Detect which cell encompasses the target text, then output its [x, y] center coordinate. 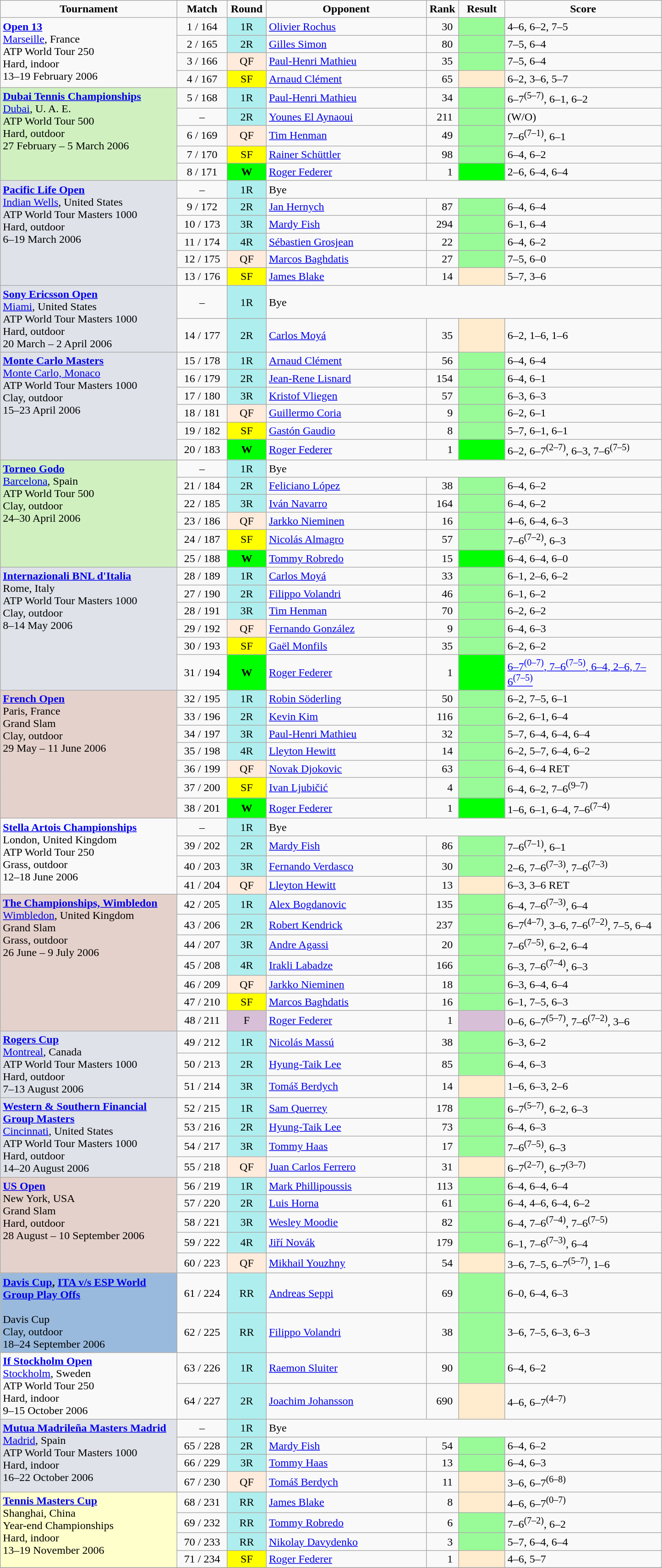
63 / 226 [202, 1368]
38 / 201 [202, 808]
6–4, 6–4, 6–0 [583, 558]
36 / 199 [202, 769]
5–7, 6–4, 6–4, 6–4 [583, 734]
54 / 217 [202, 1146]
166 [443, 966]
17 [443, 1146]
Iván Navarro [346, 503]
1 / 164 [202, 27]
Stella Artois ChampionshipsLondon, United KingdomATP World Tour 250Grass, outdoor12–18 June 2006 [89, 856]
47 / 210 [202, 1002]
20 / 183 [202, 450]
56 / 219 [202, 1186]
4–6, 6–7(4–7) [583, 1402]
Sébastien Grosjean [346, 242]
37 / 200 [202, 788]
Mikhail Youzhny [346, 1263]
Kevin Kim [346, 716]
9 / 172 [202, 207]
6–4, 7–6(7–3), 6–4 [583, 904]
6–2, 6–1 [583, 413]
6–7(5–7), 6–2, 6–3 [583, 1109]
27 [443, 259]
Nicolás Massú [346, 1042]
49 / 212 [202, 1042]
50 / 213 [202, 1065]
11 / 174 [202, 242]
4 / 167 [202, 79]
66 / 229 [202, 1463]
Gilles Simon [346, 44]
24 / 187 [202, 540]
6–4, 4–6, 6–4, 6–2 [583, 1203]
69 / 232 [202, 1523]
6–7(4–7), 3–6, 7–6(7–2), 7–5, 6–4 [583, 924]
1–6, 6–3, 2–6 [583, 1087]
6–1, 2–6, 6–2 [583, 576]
Guillermo Coria [346, 413]
178 [443, 1109]
2–6, 6–4, 6–4 [583, 172]
32 / 195 [202, 699]
60 / 223 [202, 1263]
Open 13Marseille, FranceATP World Tour 250Hard, indoor13–19 February 2006 [89, 53]
6–2, 3–6, 5–7 [583, 79]
Jan Hernych [346, 207]
Alex Bogdanovic [346, 904]
34 [443, 98]
50 [443, 699]
4–6, 6–4, 6–3 [583, 521]
4–6, 5–7 [583, 1559]
Result [482, 9]
80 [443, 44]
32 [443, 734]
3–6, 7–5, 6–3, 6–3 [583, 1333]
87 [443, 207]
Fernando Verdasco [346, 867]
Western & Southern Financial Group MastersCincinnati, United StatesATP World Tour Masters 1000Hard, outdoor14–20 August 2006 [89, 1138]
3–6, 6–7(6–8) [583, 1482]
Torneo GodoBarcelona, SpainATP World Tour 500Clay, outdoor24–30 April 2006 [89, 514]
6–7(0–7), 7–6(7–5), 6–4, 2–6, 7–6(7–5) [583, 672]
Fernando González [346, 628]
6 [443, 1523]
6–1, 6–2 [583, 594]
4–6, 6–2, 7–5 [583, 27]
Jiří Novák [346, 1242]
63 [443, 769]
70 [443, 611]
Nikolay Davydenko [346, 1541]
57 / 220 [202, 1203]
Andre Agassi [346, 945]
113 [443, 1186]
Robert Kendrick [346, 924]
Sam Querrey [346, 1109]
6–4, 6–2, 7–6(9–7) [583, 788]
5–7, 6–1, 6–1 [583, 431]
17 / 180 [202, 396]
6–3, 6–4, 6–4 [583, 984]
7–6(7–5), 6–2, 6–4 [583, 945]
71 / 234 [202, 1559]
Younes El Aynaoui [346, 117]
2 / 165 [202, 44]
Pacific Life OpenIndian Wells, United StatesATP World Tour Masters 1000Hard, outdoor6–19 March 2006 [89, 233]
61 [443, 1203]
6–1, 7–6(7–3), 6–4 [583, 1242]
US OpenNew York, USAGrand SlamHard, outdoor28 August – 10 September 2006 [89, 1225]
Nicolás Almagro [346, 540]
33 / 196 [202, 716]
7–6(7–2), 6–2 [583, 1523]
Olivier Rochus [346, 27]
22 [443, 242]
154 [443, 378]
Irakli Labadze [346, 966]
28 / 191 [202, 611]
6–2, 5–7, 6–4, 6–2 [583, 751]
15 / 178 [202, 361]
21 / 184 [202, 486]
Wesley Moodie [346, 1222]
179 [443, 1242]
53 / 216 [202, 1127]
10 / 173 [202, 224]
6–4, 6–4 RET [583, 769]
Ivan Ljubičić [346, 788]
25 / 188 [202, 558]
Score [583, 9]
8 / 171 [202, 172]
61 / 224 [202, 1293]
48 / 211 [202, 1021]
Juan Carlos Ferrero [346, 1167]
30 / 193 [202, 646]
40 / 203 [202, 867]
6–4, 6–4, 6–4 [583, 1186]
56 [443, 361]
29 / 192 [202, 628]
33 [443, 576]
6–3, 3–6 RET [583, 885]
31 [443, 1167]
116 [443, 716]
64 / 227 [202, 1402]
Davis Cup, ITA v/s ESP World Group Play Offs Davis Cup Clay, outdoor 18–24 September 2006 [89, 1313]
41 / 204 [202, 885]
52 / 215 [202, 1109]
20 [443, 945]
Tournament [89, 9]
6–1, 6–4 [583, 224]
Kristof Vliegen [346, 396]
211 [443, 117]
5 / 168 [202, 98]
7 / 170 [202, 154]
98 [443, 154]
F [246, 1021]
French OpenParis, FranceGrand SlamClay, outdoor29 May – 11 June 2006 [89, 754]
65 / 228 [202, 1446]
11 [443, 1482]
46 [443, 594]
69 [443, 1293]
4–6, 6–7(0–7) [583, 1502]
31 / 194 [202, 672]
If Stockholm OpenStockholm, SwedenATP World Tour 250Hard, indoor9–15 October 2006 [89, 1386]
Sony Ericsson OpenMiami, United StatesATP World Tour Masters 1000Hard, outdoor20 March – 2 April 2006 [89, 319]
42 / 205 [202, 904]
86 [443, 846]
Internazionali BNL d'ItaliaRome, ItalyATP World Tour Masters 1000Clay, outdoor8–14 May 2006 [89, 629]
28 / 189 [202, 576]
Rogers CupMontreal, CanadaATP World Tour Masters 1000Hard, outdoor7–13 August 2006 [89, 1064]
3 / 166 [202, 61]
6–7(2–7), 6–7(3–7) [583, 1167]
6–2, 6–7(2–7), 6–3, 7–6(7–5) [583, 450]
13 / 176 [202, 277]
135 [443, 904]
(W/O) [583, 117]
49 [443, 136]
4 [443, 788]
35 / 198 [202, 751]
90 [443, 1368]
Tennis Masters Cup Shanghai, China Year-end Championships Hard, indoor 13–19 November 2006 [89, 1530]
Dubai Tennis ChampionshipsDubai, U. A. E.ATP World Tour 500Hard, outdoor27 February – 5 March 2006 [89, 134]
Rainer Schüttler [346, 154]
22 / 185 [202, 503]
Opponent [346, 9]
58 / 221 [202, 1222]
19 / 182 [202, 431]
70 / 233 [202, 1541]
18 [443, 984]
59 / 222 [202, 1242]
7–6(7–5), 6–3 [583, 1146]
164 [443, 503]
6–2, 7–5, 6–1 [583, 699]
6–4, 6–1 [583, 378]
Rank [443, 9]
Joachim Johansson [346, 1402]
6–3, 6–2 [583, 1042]
46 / 209 [202, 984]
55 / 218 [202, 1167]
7–5, 6–0 [583, 259]
51 / 214 [202, 1087]
45 / 208 [202, 966]
Gastón Gaudio [346, 431]
Monte Carlo MastersMonte Carlo, MonacoATP World Tour Masters 1000Clay, outdoor15–23 April 2006 [89, 406]
5–7, 3–6 [583, 277]
43 / 206 [202, 924]
Andreas Seppi [346, 1293]
Mutua Madrileña Masters MadridMadrid, SpainATP World Tour Masters 1000Hard, indoor 16–22 October 2006 [89, 1456]
73 [443, 1127]
65 [443, 79]
23 / 186 [202, 521]
6–2, 6–1, 6–4 [583, 716]
44 / 207 [202, 945]
27 / 190 [202, 594]
82 [443, 1222]
237 [443, 924]
34 / 197 [202, 734]
Luis Horna [346, 1203]
3–6, 7–5, 6–7(5–7), 1–6 [583, 1263]
Gaël Monfils [346, 646]
12 / 175 [202, 259]
Match [202, 9]
85 [443, 1065]
Robin Söderling [346, 699]
690 [443, 1402]
294 [443, 224]
14 / 177 [202, 335]
6–3, 6–3 [583, 396]
68 / 231 [202, 1502]
Novak Djokovic [346, 769]
1–6, 6–1, 6–4, 7–6(7–4) [583, 808]
6–3, 7–6(7–4), 6–3 [583, 966]
6–1, 7–5, 6–3 [583, 1002]
Jean-Rene Lisnard [346, 378]
6–4, 7–6(7–4), 7–6(7–5) [583, 1222]
2–6, 7–6(7–3), 7–6(7–3) [583, 867]
15 [443, 558]
67 / 230 [202, 1482]
Round [246, 9]
Feliciano López [346, 486]
6–0, 6–4, 6–3 [583, 1293]
39 / 202 [202, 846]
6 / 169 [202, 136]
62 / 225 [202, 1333]
The Championships, WimbledonWimbledon, United KingdomGrand SlamGrass, outdoor26 June – 9 July 2006 [89, 963]
0–6, 6–7(5–7), 7–6(7–2), 3–6 [583, 1021]
18 / 181 [202, 413]
Raemon Sluiter [346, 1368]
16 / 179 [202, 378]
3 [443, 1541]
6–2, 1–6, 1–6 [583, 335]
Mark Phillipoussis [346, 1186]
5–7, 6–4, 6–4 [583, 1541]
7–6(7–2), 6–3 [583, 540]
6–7(5–7), 6–1, 6–2 [583, 98]
